Return (x, y) of the center of cell containing provided text 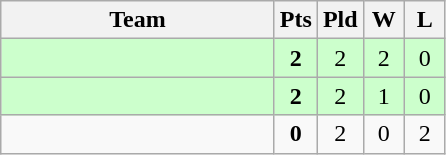
L (424, 20)
Team (138, 20)
Pts (296, 20)
1 (384, 96)
W (384, 20)
Pld (340, 20)
